Scan for the cell matching the given text and deliver its (X, Y) coordinate at center. 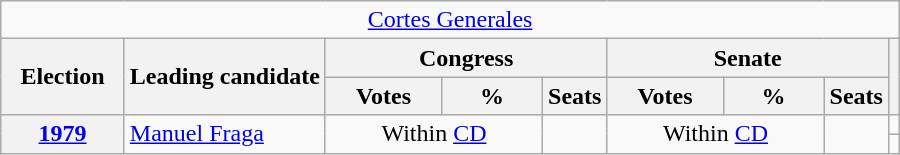
Leading candidate (224, 77)
Cortes Generales (450, 20)
1979 (63, 134)
Congress (466, 58)
Election (63, 77)
Manuel Fraga (224, 134)
Senate (748, 58)
